Return (x, y) of the center of cell containing provided text 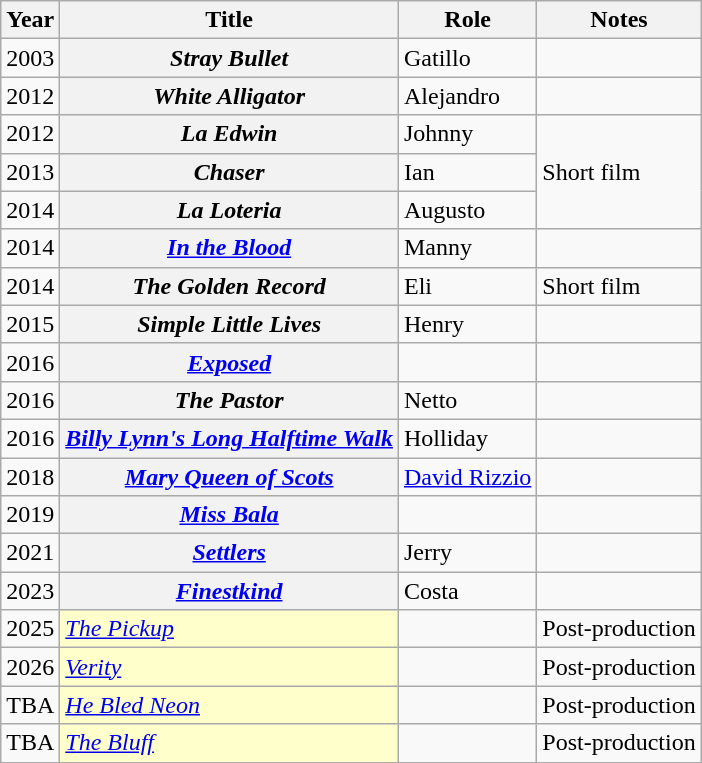
The Pickup (230, 629)
2015 (30, 324)
Billy Lynn's Long Halftime Walk (230, 438)
2019 (30, 515)
Verity (230, 667)
Alejandro (467, 96)
Miss Bala (230, 515)
Netto (467, 400)
Johnny (467, 134)
Eli (467, 286)
Year (30, 20)
In the Blood (230, 248)
Mary Queen of Scots (230, 477)
Chaser (230, 172)
Notes (619, 20)
La Edwin (230, 134)
The Pastor (230, 400)
Finestkind (230, 591)
La Loteria (230, 210)
Augusto (467, 210)
2023 (30, 591)
Simple Little Lives (230, 324)
Jerry (467, 553)
Stray Bullet (230, 58)
2018 (30, 477)
2003 (30, 58)
Exposed (230, 362)
Costa (467, 591)
Settlers (230, 553)
David Rizzio (467, 477)
He Bled Neon (230, 705)
Manny (467, 248)
Role (467, 20)
2026 (30, 667)
White Alligator (230, 96)
Title (230, 20)
The Golden Record (230, 286)
2025 (30, 629)
2013 (30, 172)
Ian (467, 172)
Henry (467, 324)
The Bluff (230, 743)
Gatillo (467, 58)
2021 (30, 553)
Holliday (467, 438)
